Determine the [x, y] coordinate at the center of the cell enclosing the given text.  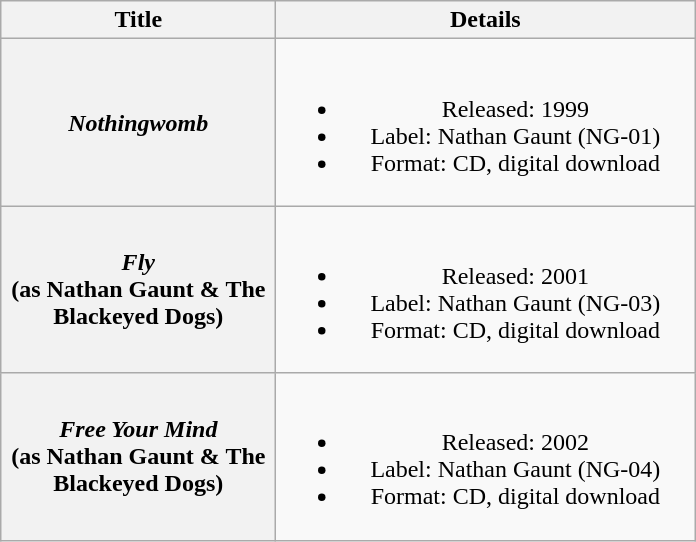
Details [486, 20]
Free Your Mind (as Nathan Gaunt & The Blackeyed Dogs) [138, 456]
Title [138, 20]
Released: 2002Label: Nathan Gaunt (NG-04)Format: CD, digital download [486, 456]
Fly (as Nathan Gaunt & The Blackeyed Dogs) [138, 290]
Released: 2001Label: Nathan Gaunt (NG-03)Format: CD, digital download [486, 290]
Nothingwomb [138, 122]
Released: 1999Label: Nathan Gaunt (NG-01)Format: CD, digital download [486, 122]
